From the cell containing the given text, extract its center point as (X, Y) coordinate. 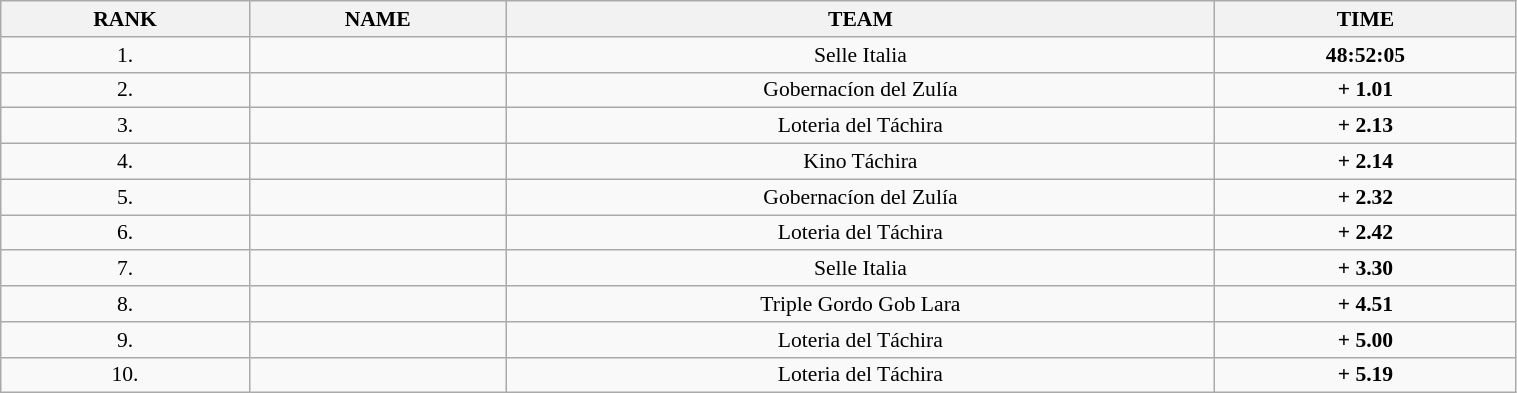
NAME (378, 19)
4. (126, 162)
1. (126, 55)
+ 2.32 (1366, 197)
48:52:05 (1366, 55)
+ 1.01 (1366, 90)
+ 2.13 (1366, 126)
RANK (126, 19)
+ 2.42 (1366, 233)
3. (126, 126)
+ 5.19 (1366, 375)
9. (126, 340)
5. (126, 197)
7. (126, 269)
+ 5.00 (1366, 340)
2. (126, 90)
TEAM (860, 19)
+ 2.14 (1366, 162)
Triple Gordo Gob Lara (860, 304)
TIME (1366, 19)
Kino Táchira (860, 162)
10. (126, 375)
+ 4.51 (1366, 304)
+ 3.30 (1366, 269)
8. (126, 304)
6. (126, 233)
